Return the [X, Y] coordinate for the center point of the cell that contains the specified text.  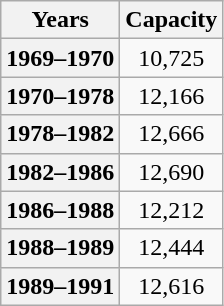
10,725 [172, 58]
1969–1970 [60, 58]
12,690 [172, 172]
1988–1989 [60, 248]
1989–1991 [60, 286]
1978–1982 [60, 134]
12,166 [172, 96]
12,212 [172, 210]
12,616 [172, 286]
Capacity [172, 20]
1982–1986 [60, 172]
12,444 [172, 248]
Years [60, 20]
1970–1978 [60, 96]
12,666 [172, 134]
1986–1988 [60, 210]
